From the cell containing the given text, extract its center point as [x, y] coordinate. 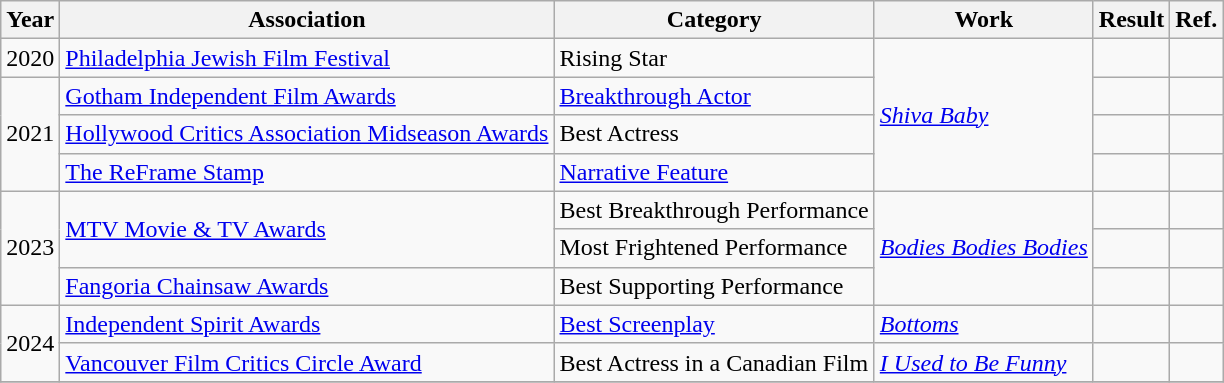
Bottoms [984, 324]
Best Breakthrough Performance [714, 210]
Vancouver Film Critics Circle Award [307, 362]
Bodies Bodies Bodies [984, 248]
Best Screenplay [714, 324]
Rising Star [714, 58]
2021 [30, 134]
2023 [30, 248]
Result [1131, 20]
MTV Movie & TV Awards [307, 229]
Hollywood Critics Association Midseason Awards [307, 134]
Year [30, 20]
The ReFrame Stamp [307, 172]
Work [984, 20]
Shiva Baby [984, 115]
Narrative Feature [714, 172]
Best Actress in a Canadian Film [714, 362]
Association [307, 20]
2020 [30, 58]
Most Frightened Performance [714, 248]
Best Supporting Performance [714, 286]
Independent Spirit Awards [307, 324]
Breakthrough Actor [714, 96]
Category [714, 20]
2024 [30, 343]
Philadelphia Jewish Film Festival [307, 58]
I Used to Be Funny [984, 362]
Fangoria Chainsaw Awards [307, 286]
Gotham Independent Film Awards [307, 96]
Ref. [1196, 20]
Best Actress [714, 134]
